Locate the cell with the specified text and output its [X, Y] center coordinate. 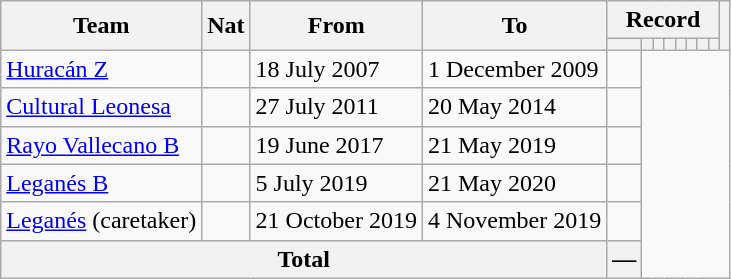
Nat [226, 26]
1 December 2009 [514, 69]
20 May 2014 [514, 107]
Leganés (caretaker) [102, 221]
Record [663, 20]
Huracán Z [102, 69]
Team [102, 26]
21 May 2020 [514, 183]
4 November 2019 [514, 221]
21 October 2019 [336, 221]
21 May 2019 [514, 145]
18 July 2007 [336, 69]
Rayo Vallecano B [102, 145]
Total [304, 259]
19 June 2017 [336, 145]
Cultural Leonesa [102, 107]
27 July 2011 [336, 107]
To [514, 26]
From [336, 26]
Leganés B [102, 183]
— [624, 259]
5 July 2019 [336, 183]
